Search for the cell housing the specified text and yield its [X, Y] center coordinate. 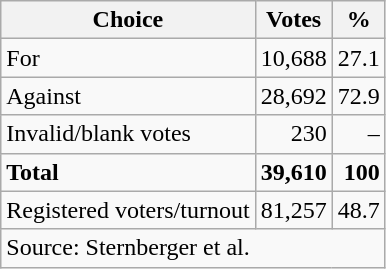
48.7 [358, 210]
72.9 [358, 96]
81,257 [294, 210]
Choice [128, 20]
For [128, 58]
Votes [294, 20]
28,692 [294, 96]
% [358, 20]
Registered voters/turnout [128, 210]
230 [294, 134]
100 [358, 172]
– [358, 134]
10,688 [294, 58]
Against [128, 96]
Invalid/blank votes [128, 134]
39,610 [294, 172]
Total [128, 172]
Source: Sternberger et al. [193, 248]
27.1 [358, 58]
